Find where the given text appears and provide that cell's center as (x, y) coordinate. 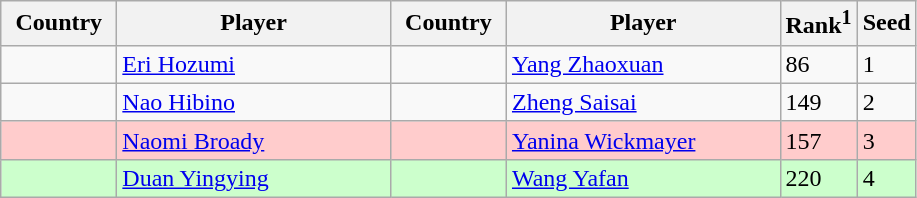
Eri Hozumi (254, 64)
3 (886, 140)
2 (886, 102)
220 (818, 178)
149 (818, 102)
4 (886, 178)
Seed (886, 24)
Naomi Broady (254, 140)
Wang Yafan (643, 178)
Zheng Saisai (643, 102)
86 (818, 64)
Yanina Wickmayer (643, 140)
Yang Zhaoxuan (643, 64)
Duan Yingying (254, 178)
Rank1 (818, 24)
157 (818, 140)
1 (886, 64)
Nao Hibino (254, 102)
